Find where the given text appears and provide that cell's center as [X, Y] coordinate. 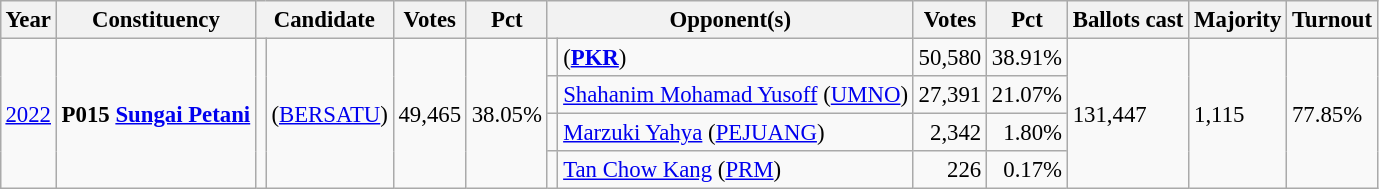
Opponent(s) [730, 20]
Tan Chow Kang (PRM) [736, 170]
(BERSATU) [330, 113]
50,580 [950, 57]
1,115 [1238, 113]
Turnout [1332, 20]
2022 [28, 113]
Constituency [156, 20]
Marzuki Yahya (PEJUANG) [736, 133]
38.91% [1028, 57]
1.80% [1028, 133]
Candidate [325, 20]
2,342 [950, 133]
226 [950, 170]
P015 Sungai Petani [156, 113]
Shahanim Mohamad Yusoff (UMNO) [736, 95]
Ballots cast [1128, 20]
49,465 [430, 113]
77.85% [1332, 113]
0.17% [1028, 170]
Majority [1238, 20]
(PKR) [736, 57]
21.07% [1028, 95]
Year [28, 20]
27,391 [950, 95]
131,447 [1128, 113]
38.05% [506, 113]
